From the cell containing the given text, extract its center point as [X, Y] coordinate. 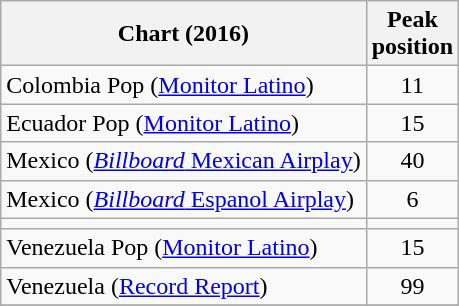
Peakposition [412, 34]
Mexico (Billboard Mexican Airplay) [184, 161]
99 [412, 286]
Venezuela (Record Report) [184, 286]
Mexico (Billboard Espanol Airplay) [184, 199]
Chart (2016) [184, 34]
Venezuela Pop (Monitor Latino) [184, 248]
Ecuador Pop (Monitor Latino) [184, 123]
40 [412, 161]
Colombia Pop (Monitor Latino) [184, 85]
6 [412, 199]
11 [412, 85]
